Capture the cell that displays the provided text and extract its (x, y) central coordinate. 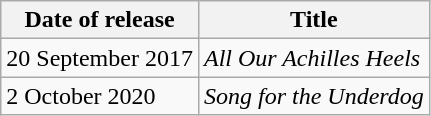
Title (314, 20)
All Our Achilles Heels (314, 58)
Date of release (100, 20)
2 October 2020 (100, 96)
Song for the Underdog (314, 96)
20 September 2017 (100, 58)
